Extract the [x, y] coordinate from the center of the cell holding the provided text.  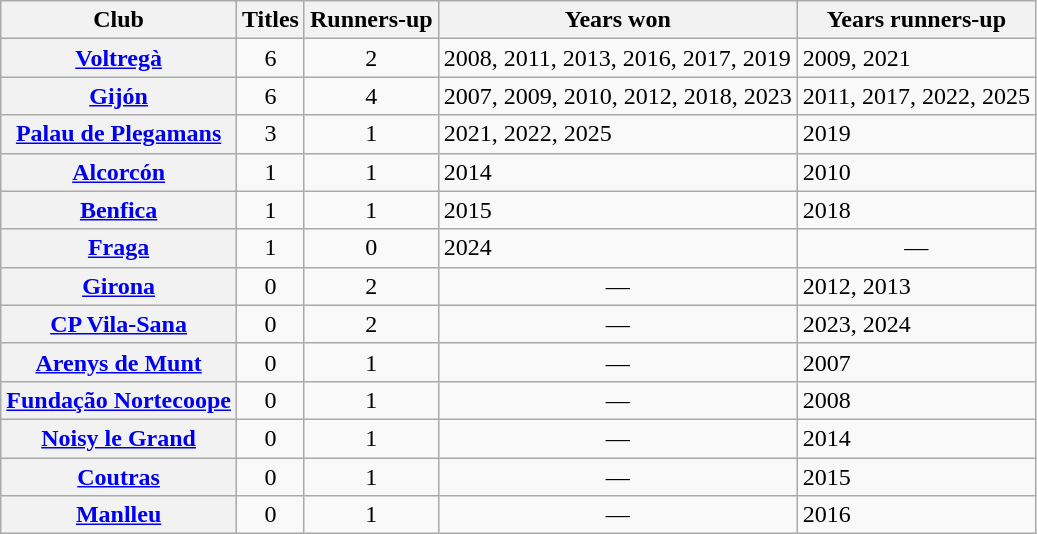
Palau de Plegamans [119, 134]
2007 [916, 362]
2007, 2009, 2010, 2012, 2018, 2023 [618, 96]
2024 [618, 248]
Benfica [119, 210]
2012, 2013 [916, 286]
4 [371, 96]
Voltregà [119, 58]
Alcorcón [119, 172]
2010 [916, 172]
Fraga [119, 248]
2009, 2021 [916, 58]
Titles [270, 20]
Manlleu [119, 515]
2008, 2011, 2013, 2016, 2017, 2019 [618, 58]
2019 [916, 134]
Arenys de Munt [119, 362]
Years runners-up [916, 20]
2011, 2017, 2022, 2025 [916, 96]
Noisy le Grand [119, 438]
3 [270, 134]
CP Vila-Sana [119, 324]
2018 [916, 210]
2016 [916, 515]
Girona [119, 286]
2008 [916, 400]
2021, 2022, 2025 [618, 134]
Years won [618, 20]
Club [119, 20]
Coutras [119, 477]
Fundação Nortecoope [119, 400]
2023, 2024 [916, 324]
Runners-up [371, 20]
Gijón [119, 96]
